Extract the [X, Y] coordinate from the center of the cell holding the provided text.  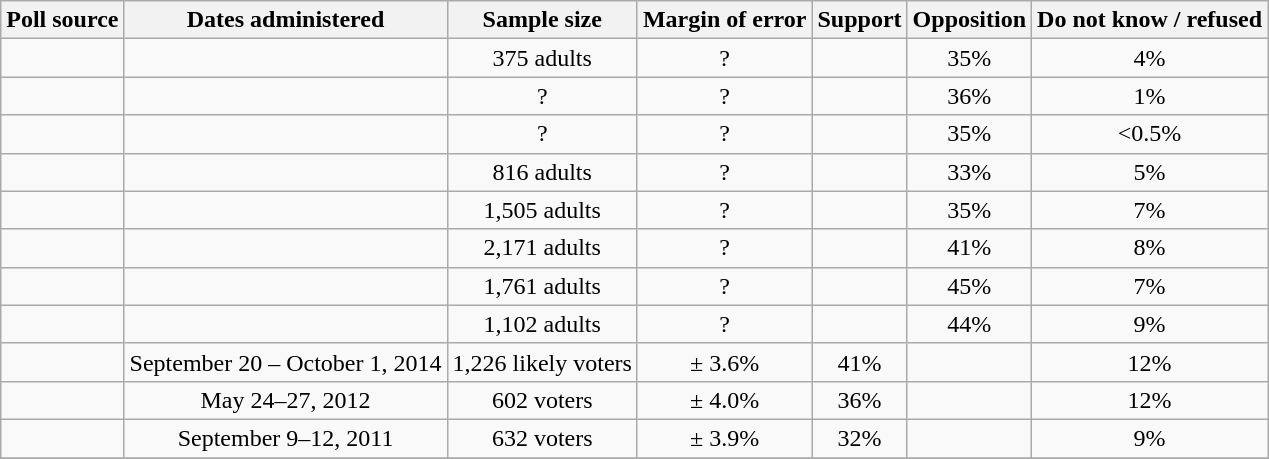
± 3.9% [724, 438]
44% [969, 324]
Poll source [62, 20]
± 3.6% [724, 362]
2,171 adults [542, 248]
816 adults [542, 172]
<0.5% [1150, 134]
4% [1150, 58]
32% [860, 438]
1,226 likely voters [542, 362]
1,761 adults [542, 286]
Dates administered [286, 20]
45% [969, 286]
September 9–12, 2011 [286, 438]
1,102 adults [542, 324]
375 adults [542, 58]
8% [1150, 248]
33% [969, 172]
Margin of error [724, 20]
Support [860, 20]
632 voters [542, 438]
September 20 – October 1, 2014 [286, 362]
5% [1150, 172]
1,505 adults [542, 210]
Do not know / refused [1150, 20]
Opposition [969, 20]
Sample size [542, 20]
May 24–27, 2012 [286, 400]
1% [1150, 96]
602 voters [542, 400]
± 4.0% [724, 400]
